Capture the cell that displays the provided text and extract its (X, Y) central coordinate. 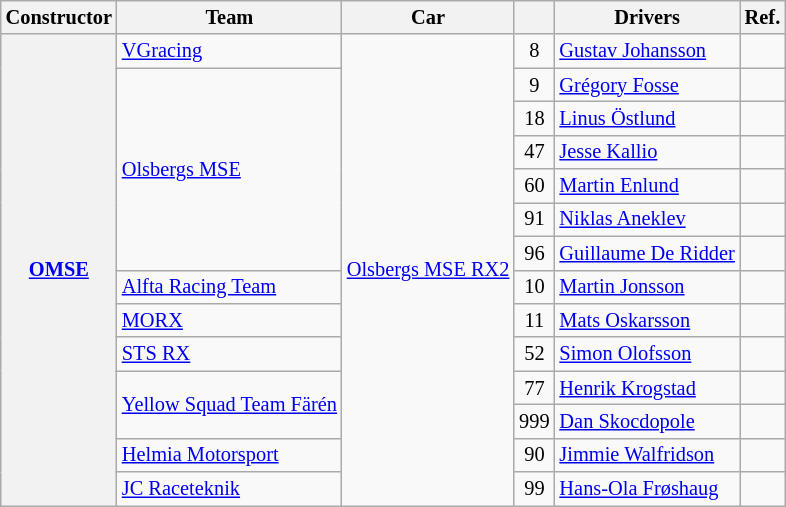
Ref. (762, 17)
Gustav Johansson (648, 51)
Niklas Aneklev (648, 219)
Jimmie Walfridson (648, 455)
99 (534, 489)
Constructor (59, 17)
11 (534, 320)
OMSE (59, 270)
Alfta Racing Team (230, 287)
Grégory Fosse (648, 85)
Team (230, 17)
Hans-Ola Frøshaug (648, 489)
60 (534, 186)
Linus Östlund (648, 118)
STS RX (230, 354)
VGracing (230, 51)
Henrik Krogstad (648, 388)
MORX (230, 320)
10 (534, 287)
Martin Enlund (648, 186)
77 (534, 388)
90 (534, 455)
Guillaume De Ridder (648, 253)
Yellow Squad Team Färén (230, 404)
47 (534, 152)
91 (534, 219)
8 (534, 51)
96 (534, 253)
Drivers (648, 17)
Olsbergs MSE (230, 169)
999 (534, 421)
Olsbergs MSE RX2 (428, 270)
18 (534, 118)
JC Raceteknik (230, 489)
Mats Oskarsson (648, 320)
Car (428, 17)
9 (534, 85)
Dan Skocdopole (648, 421)
Simon Olofsson (648, 354)
Jesse Kallio (648, 152)
Helmia Motorsport (230, 455)
Martin Jonsson (648, 287)
52 (534, 354)
